Detect which cell encompasses the target text, then output its [X, Y] center coordinate. 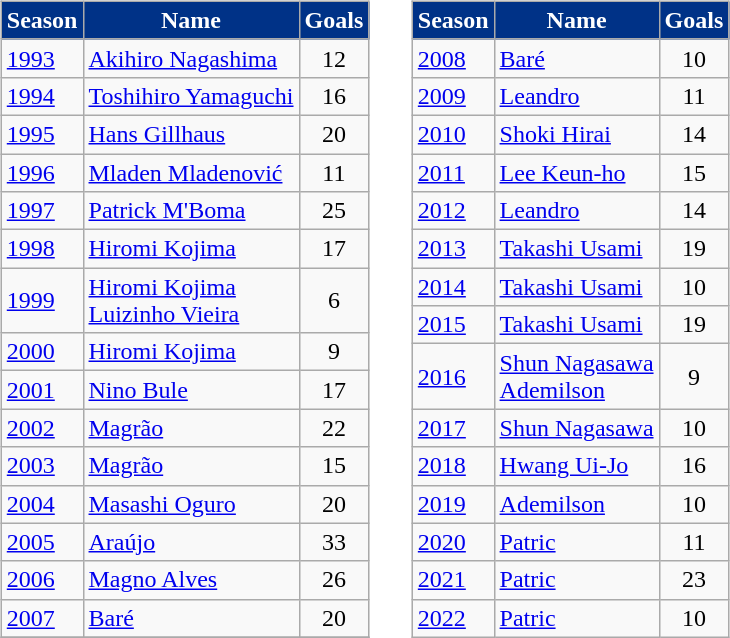
Toshihiro Yamaguchi [191, 96]
2010 [453, 134]
22 [334, 428]
2003 [42, 466]
Hans Gillhaus [191, 134]
2005 [42, 542]
6 [334, 300]
2012 [453, 211]
1994 [42, 96]
Nino Bule [191, 390]
2006 [42, 580]
2021 [453, 580]
1996 [42, 173]
26 [334, 580]
12 [334, 58]
2020 [453, 542]
Shoki Hirai [576, 134]
2007 [42, 618]
2008 [453, 58]
2014 [453, 287]
Ademilson [576, 504]
2019 [453, 504]
2001 [42, 390]
2018 [453, 466]
Magno Alves [191, 580]
Shun Nagasawa [576, 428]
Masashi Oguro [191, 504]
Akihiro Nagashima [191, 58]
1997 [42, 211]
1995 [42, 134]
2011 [453, 173]
2016 [453, 376]
25 [334, 211]
2002 [42, 428]
2000 [42, 352]
2022 [453, 618]
33 [334, 542]
1998 [42, 249]
Mladen Mladenović [191, 173]
2015 [453, 325]
1999 [42, 300]
Hiromi Kojima Luizinho Vieira [191, 300]
Shun Nagasawa Ademilson [576, 376]
2004 [42, 504]
1993 [42, 58]
Hwang Ui-Jo [576, 466]
2013 [453, 249]
2009 [453, 96]
Araújo [191, 542]
2017 [453, 428]
23 [694, 580]
Patrick M'Boma [191, 211]
Lee Keun-ho [576, 173]
